Return the [X, Y] coordinate for the center point of the cell that contains the specified text.  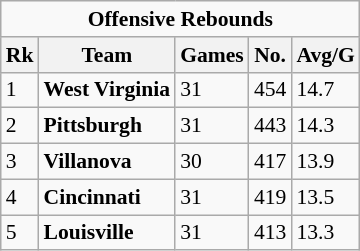
West Virginia [106, 90]
30 [212, 162]
443 [270, 126]
14.3 [325, 126]
Cincinnati [106, 197]
Team [106, 55]
13.5 [325, 197]
4 [20, 197]
5 [20, 233]
13.3 [325, 233]
454 [270, 90]
13.9 [325, 162]
14.7 [325, 90]
Rk [20, 55]
Villanova [106, 162]
419 [270, 197]
3 [20, 162]
No. [270, 55]
413 [270, 233]
Pittsburgh [106, 126]
1 [20, 90]
Louisville [106, 233]
Offensive Rebounds [180, 19]
Games [212, 55]
417 [270, 162]
2 [20, 126]
Avg/G [325, 55]
